Identify which cell holds the provided text, then report its [X, Y] central coordinate. 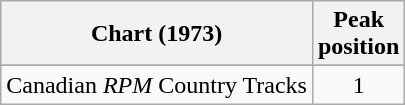
1 [358, 85]
Canadian RPM Country Tracks [157, 85]
Chart (1973) [157, 34]
Peakposition [358, 34]
